Scan for the cell matching the given text and deliver its [X, Y] coordinate at center. 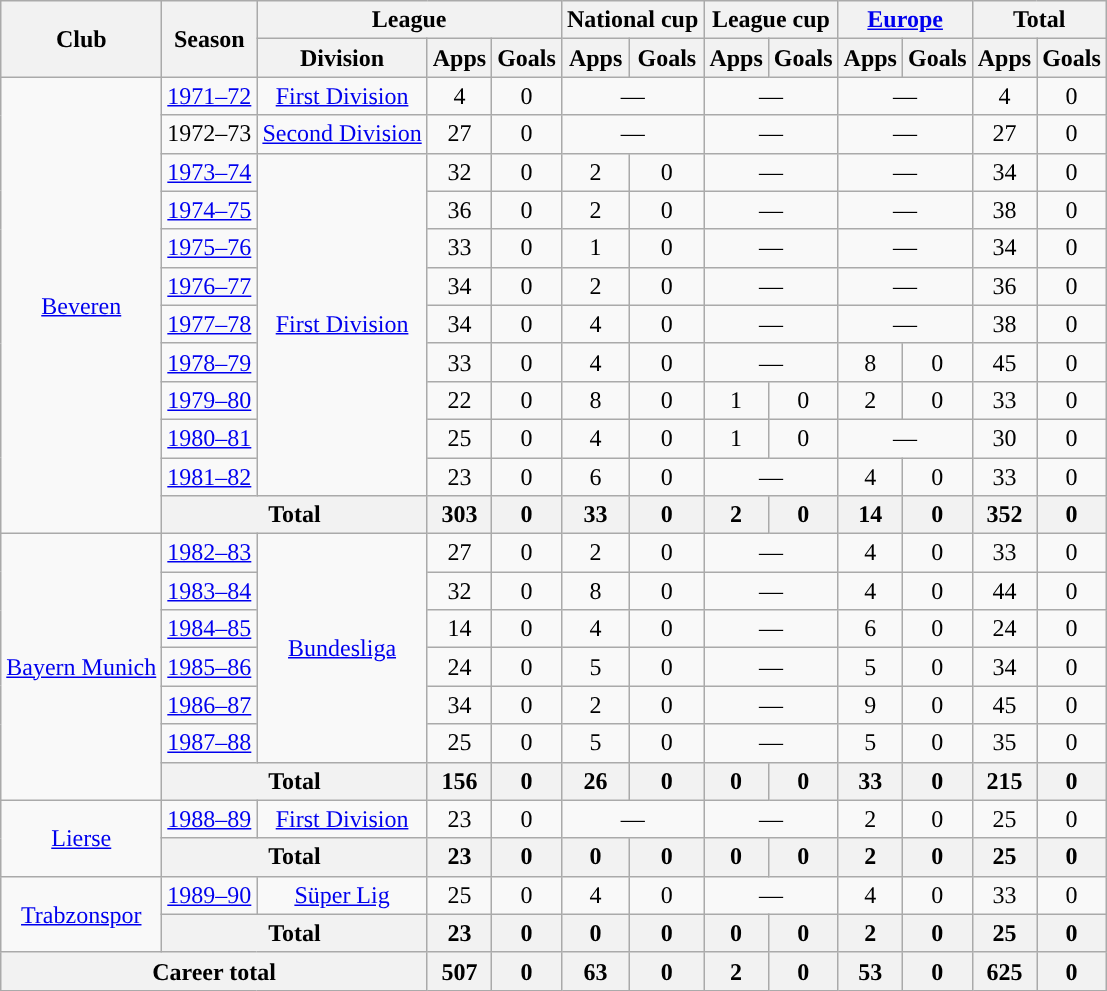
22 [459, 400]
30 [1004, 438]
Bundesliga [342, 648]
1988–89 [210, 819]
1982–83 [210, 553]
Second Division [342, 134]
Division [342, 58]
1984–85 [210, 629]
35 [1004, 743]
1971–72 [210, 96]
Beveren [82, 306]
303 [459, 515]
National cup [632, 20]
Career total [214, 971]
1974–75 [210, 210]
1977–78 [210, 324]
1985–86 [210, 667]
Europe [905, 20]
1972–73 [210, 134]
1979–80 [210, 400]
League cup [771, 20]
Season [210, 39]
63 [595, 971]
44 [1004, 591]
1983–84 [210, 591]
Lierse [82, 838]
1973–74 [210, 172]
1975–76 [210, 248]
1989–90 [210, 895]
1978–79 [210, 362]
26 [595, 781]
Trabzonspor [82, 914]
352 [1004, 515]
1980–81 [210, 438]
Bayern Munich [82, 667]
1987–88 [210, 743]
1986–87 [210, 705]
215 [1004, 781]
507 [459, 971]
Club [82, 39]
53 [870, 971]
1981–82 [210, 477]
Süper Lig [342, 895]
625 [1004, 971]
156 [459, 781]
1976–77 [210, 286]
League [410, 20]
9 [870, 705]
